Search for the cell housing the specified text and yield its (X, Y) center coordinate. 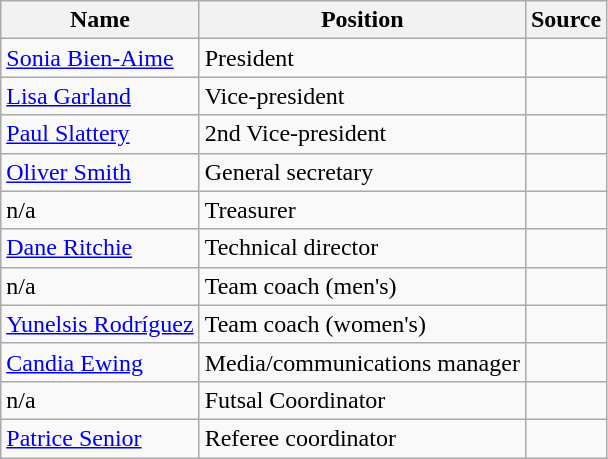
Futsal Coordinator (362, 400)
Lisa Garland (100, 96)
Name (100, 20)
Media/communications manager (362, 362)
Paul Slattery (100, 134)
Yunelsis Rodríguez (100, 324)
Team coach (men's) (362, 286)
Sonia Bien-Aime (100, 58)
Treasurer (362, 210)
General secretary (362, 172)
Candia Ewing (100, 362)
Dane Ritchie (100, 248)
Team coach (women's) (362, 324)
Patrice Senior (100, 438)
2nd Vice-president (362, 134)
Oliver Smith (100, 172)
Referee coordinator (362, 438)
President (362, 58)
Position (362, 20)
Technical director (362, 248)
Vice-president (362, 96)
Source (566, 20)
